Pinpoint the cell where the given text exists, returning its [X, Y] midpoint coordinate. 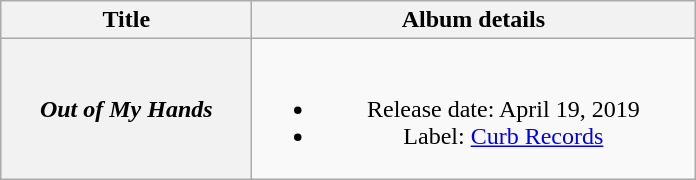
Title [126, 20]
Album details [474, 20]
Out of My Hands [126, 109]
Release date: April 19, 2019Label: Curb Records [474, 109]
